Return [x, y] of the center of cell containing provided text 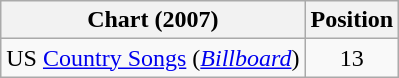
US Country Songs (Billboard) [153, 58]
Position [352, 20]
13 [352, 58]
Chart (2007) [153, 20]
